Scan for the cell matching the given text and deliver its (x, y) coordinate at center. 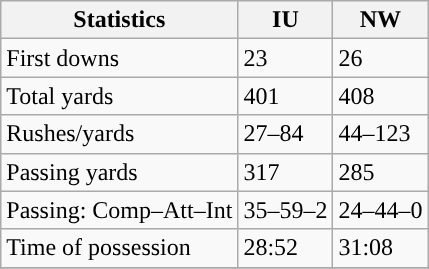
24–44–0 (380, 210)
285 (380, 172)
28:52 (286, 248)
Statistics (120, 20)
44–123 (380, 134)
26 (380, 58)
401 (286, 96)
Total yards (120, 96)
Time of possession (120, 248)
Rushes/yards (120, 134)
408 (380, 96)
35–59–2 (286, 210)
Passing: Comp–Att–Int (120, 210)
NW (380, 20)
317 (286, 172)
First downs (120, 58)
23 (286, 58)
31:08 (380, 248)
Passing yards (120, 172)
IU (286, 20)
27–84 (286, 134)
